Return (X, Y) of the center of cell containing provided text 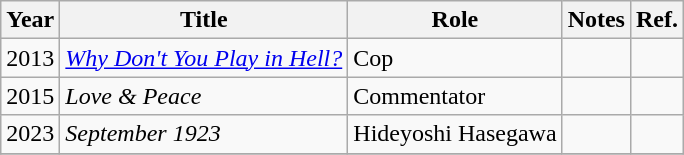
2013 (30, 58)
Hideyoshi Hasegawa (455, 134)
2023 (30, 134)
Cop (455, 58)
Year (30, 20)
2015 (30, 96)
Love & Peace (204, 96)
September 1923 (204, 134)
Role (455, 20)
Ref. (656, 20)
Title (204, 20)
Why Don't You Play in Hell? (204, 58)
Commentator (455, 96)
Notes (596, 20)
